Identify which cell holds the provided text, then report its [X, Y] central coordinate. 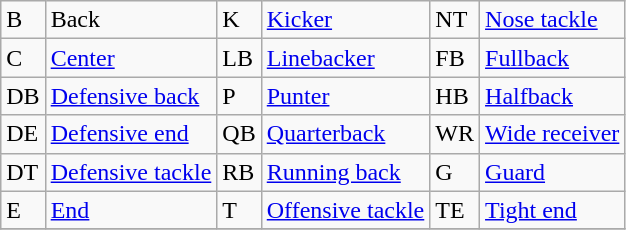
Halfback [552, 96]
RB [239, 172]
Guard [552, 172]
Defensive tackle [131, 172]
Quarterback [346, 134]
B [23, 20]
Tight end [552, 210]
G [455, 172]
NT [455, 20]
HB [455, 96]
DB [23, 96]
Defensive end [131, 134]
K [239, 20]
Linebacker [346, 58]
Nose tackle [552, 20]
Fullback [552, 58]
Running back [346, 172]
WR [455, 134]
TE [455, 210]
C [23, 58]
LB [239, 58]
Wide receiver [552, 134]
E [23, 210]
Punter [346, 96]
QB [239, 134]
Center [131, 58]
T [239, 210]
End [131, 210]
DT [23, 172]
Kicker [346, 20]
DE [23, 134]
Defensive back [131, 96]
P [239, 96]
FB [455, 58]
Offensive tackle [346, 210]
Back [131, 20]
